Scan for the cell matching the given text and deliver its [x, y] coordinate at center. 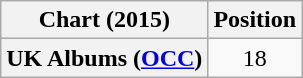
Position [255, 20]
UK Albums (OCC) [104, 58]
18 [255, 58]
Chart (2015) [104, 20]
